Return (x, y) of the center of cell containing provided text 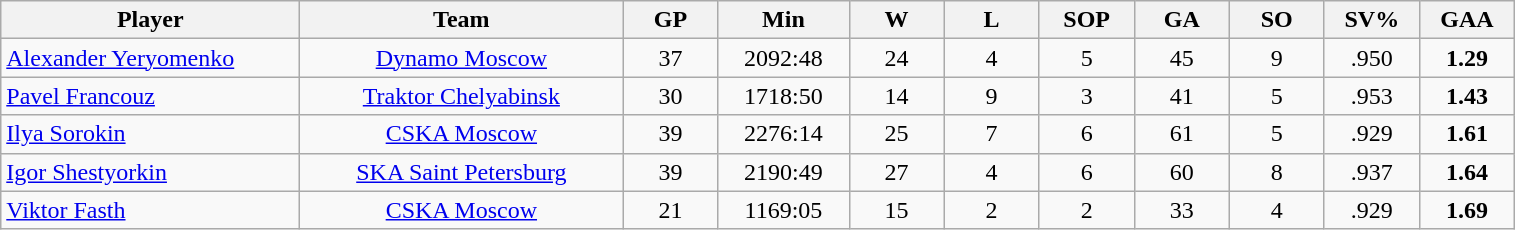
.937 (1372, 172)
1.29 (1466, 58)
8 (1276, 172)
1.64 (1466, 172)
SOP (1086, 20)
SV% (1372, 20)
GAA (1466, 20)
24 (896, 58)
30 (670, 96)
GA (1182, 20)
1.69 (1466, 210)
3 (1086, 96)
2276:14 (784, 134)
Ilya Sorokin (150, 134)
1.61 (1466, 134)
41 (1182, 96)
Min (784, 20)
1.43 (1466, 96)
.953 (1372, 96)
45 (1182, 58)
1169:05 (784, 210)
Dynamo Moscow (462, 58)
.950 (1372, 58)
37 (670, 58)
27 (896, 172)
2190:49 (784, 172)
15 (896, 210)
Team (462, 20)
25 (896, 134)
1718:50 (784, 96)
W (896, 20)
60 (1182, 172)
61 (1182, 134)
33 (1182, 210)
21 (670, 210)
7 (992, 134)
Pavel Francouz (150, 96)
Traktor Chelyabinsk (462, 96)
SO (1276, 20)
SKA Saint Petersburg (462, 172)
14 (896, 96)
Igor Shestyorkin (150, 172)
Alexander Yeryomenko (150, 58)
Viktor Fasth (150, 210)
GP (670, 20)
Player (150, 20)
L (992, 20)
2092:48 (784, 58)
